Find where the given text appears and provide that cell's center as [X, Y] coordinate. 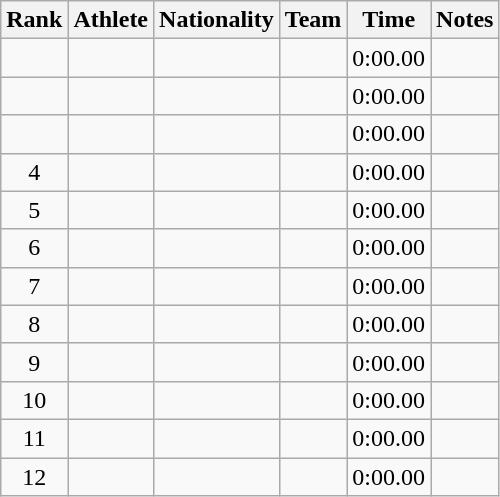
4 [34, 172]
Rank [34, 20]
9 [34, 362]
Nationality [217, 20]
Notes [465, 20]
5 [34, 210]
Time [389, 20]
11 [34, 438]
Athlete [111, 20]
7 [34, 286]
Team [313, 20]
10 [34, 400]
12 [34, 477]
8 [34, 324]
6 [34, 248]
